Output the [x, y] coordinate of the center of the cell containing the given text.  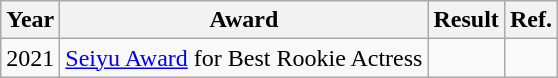
Award [244, 20]
Seiyu Award for Best Rookie Actress [244, 58]
Result [466, 20]
2021 [30, 58]
Ref. [530, 20]
Year [30, 20]
